Pinpoint the cell where the given text exists, returning its (x, y) midpoint coordinate. 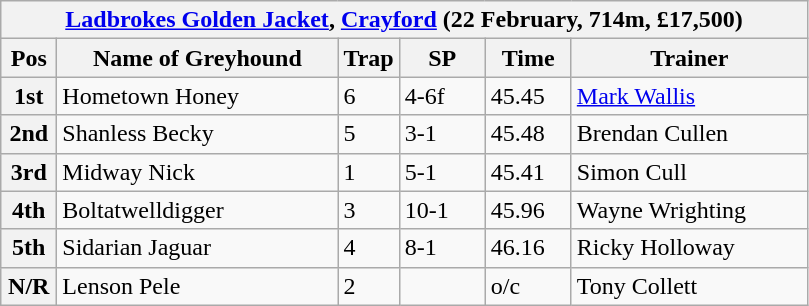
Hometown Honey (198, 96)
N/R (29, 286)
Ricky Holloway (689, 248)
45.41 (528, 172)
5 (368, 134)
Simon Cull (689, 172)
Shanless Becky (198, 134)
6 (368, 96)
Mark Wallis (689, 96)
5th (29, 248)
Lenson Pele (198, 286)
Pos (29, 58)
Sidarian Jaguar (198, 248)
1st (29, 96)
2 (368, 286)
Time (528, 58)
Trainer (689, 58)
45.45 (528, 96)
3-1 (442, 134)
o/c (528, 286)
Ladbrokes Golden Jacket, Crayford (22 February, 714m, £17,500) (404, 20)
Trap (368, 58)
8-1 (442, 248)
45.48 (528, 134)
2nd (29, 134)
45.96 (528, 210)
4 (368, 248)
3 (368, 210)
10-1 (442, 210)
Brendan Cullen (689, 134)
Tony Collett (689, 286)
3rd (29, 172)
5-1 (442, 172)
Name of Greyhound (198, 58)
4-6f (442, 96)
4th (29, 210)
Wayne Wrighting (689, 210)
SP (442, 58)
1 (368, 172)
46.16 (528, 248)
Boltatwelldigger (198, 210)
Midway Nick (198, 172)
